Return (X, Y) of the center of cell containing provided text 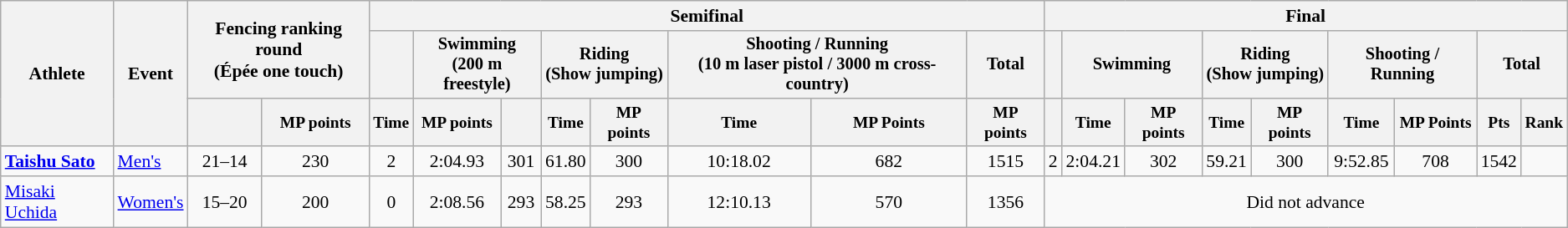
230 (316, 162)
0 (391, 202)
Men's (151, 162)
Rank (1544, 122)
Shooting / Running (1402, 65)
302 (1163, 162)
2:04.93 (457, 162)
1356 (1005, 202)
10:18.02 (739, 162)
12:10.13 (739, 202)
Women's (151, 202)
Did not advance (1306, 202)
Pts (1499, 122)
Semifinal (707, 16)
58.25 (565, 202)
570 (888, 202)
Athlete (57, 73)
Swimming (1132, 65)
9:52.85 (1361, 162)
2:04.21 (1094, 162)
Event (151, 73)
1515 (1005, 162)
2:08.56 (457, 202)
Shooting / Running(10 m laser pistol / 3000 m cross-country) (817, 65)
15–20 (225, 202)
1542 (1499, 162)
21–14 (225, 162)
301 (521, 162)
Fencing ranking round(Épée one touch) (279, 50)
Misaki Uchida (57, 202)
708 (1436, 162)
200 (316, 202)
Taishu Sato (57, 162)
59.21 (1226, 162)
682 (888, 162)
61.80 (565, 162)
Final (1306, 16)
Swimming(200 m freestyle) (477, 65)
